Find where the given text appears and provide that cell's center as (X, Y) coordinate. 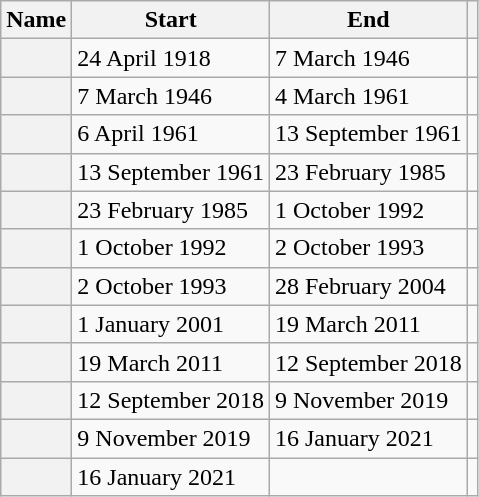
4 March 1961 (368, 96)
End (368, 20)
Name (36, 20)
1 January 2001 (171, 324)
6 April 1961 (171, 134)
24 April 1918 (171, 58)
28 February 2004 (368, 286)
Start (171, 20)
